Search for the cell housing the specified text and yield its (x, y) center coordinate. 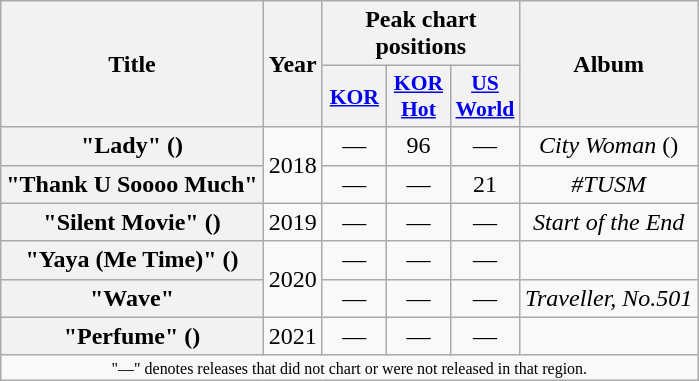
"Thank U Soooo Much" (132, 184)
Title (132, 64)
Traveller, No.501 (608, 298)
KOR (354, 96)
2021 (292, 336)
Year (292, 64)
"Perfume" () (132, 336)
"—" denotes releases that did not chart or were not released in that region. (350, 367)
96 (418, 146)
2020 (292, 279)
KORHot (418, 96)
"Yaya (Me Time)" () (132, 260)
21 (486, 184)
Start of the End (608, 222)
#TUSM (608, 184)
2019 (292, 222)
USWorld (486, 96)
City Woman () (608, 146)
Album (608, 64)
Peak chart positions (420, 34)
"Wave" (132, 298)
"Silent Movie" () (132, 222)
2018 (292, 165)
"Lady" () (132, 146)
